Output the (X, Y) coordinate of the center of the cell containing the given text.  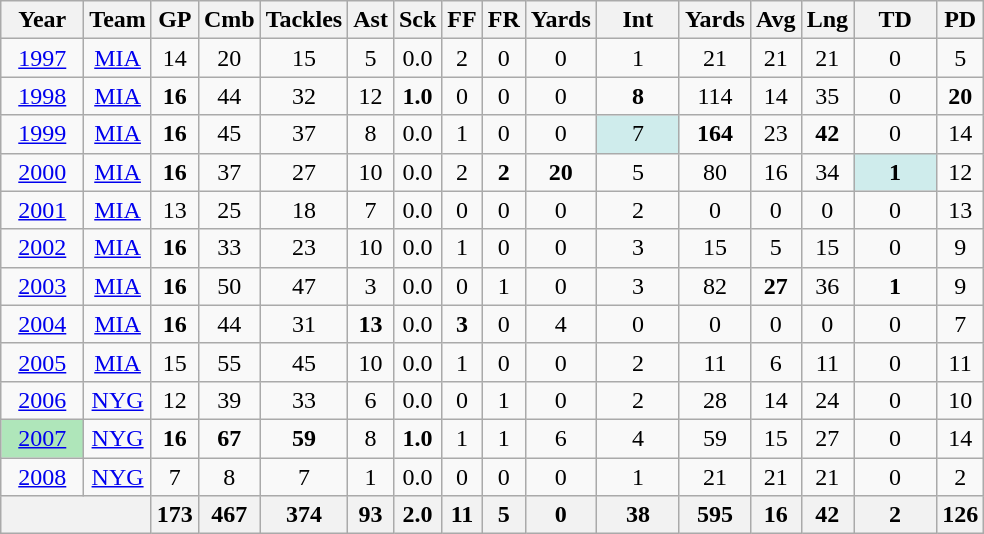
2008 (42, 477)
TD (896, 20)
2001 (42, 210)
35 (827, 96)
25 (229, 210)
Avg (776, 20)
2002 (42, 248)
Team (118, 20)
47 (304, 286)
2005 (42, 362)
2000 (42, 172)
FF (462, 20)
18 (304, 210)
38 (638, 515)
Year (42, 20)
93 (371, 515)
126 (960, 515)
24 (827, 400)
PD (960, 20)
374 (304, 515)
1999 (42, 134)
Tackles (304, 20)
Cmb (229, 20)
80 (714, 172)
1997 (42, 58)
39 (229, 400)
164 (714, 134)
1998 (42, 96)
2004 (42, 324)
114 (714, 96)
595 (714, 515)
50 (229, 286)
Sck (417, 20)
82 (714, 286)
32 (304, 96)
Int (638, 20)
2007 (42, 438)
67 (229, 438)
2006 (42, 400)
36 (827, 286)
31 (304, 324)
2.0 (417, 515)
FR (504, 20)
2003 (42, 286)
173 (174, 515)
Lng (827, 20)
467 (229, 515)
28 (714, 400)
GP (174, 20)
55 (229, 362)
34 (827, 172)
Ast (371, 20)
